Return the (X, Y) coordinate for the center point of the cell that contains the specified text.  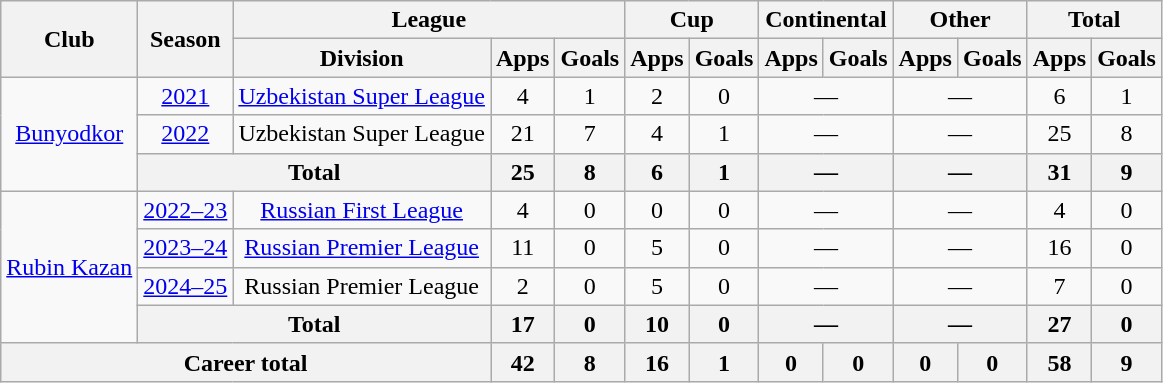
42 (522, 362)
10 (657, 324)
21 (522, 134)
2023–24 (186, 248)
Other (960, 20)
Russian First League (362, 210)
31 (1059, 172)
Club (70, 39)
2022 (186, 134)
Career total (246, 362)
2022–23 (186, 210)
27 (1059, 324)
2024–25 (186, 286)
League (429, 20)
Cup (692, 20)
Continental (826, 20)
58 (1059, 362)
Rubin Kazan (70, 267)
17 (522, 324)
Bunyodkor (70, 134)
Season (186, 39)
2021 (186, 96)
Division (362, 58)
11 (522, 248)
